Extract the [X, Y] coordinate from the center of the cell holding the provided text.  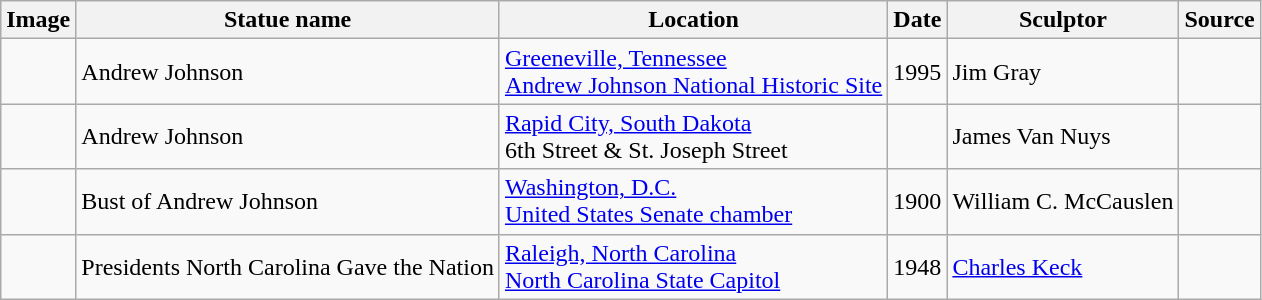
Presidents North Carolina Gave the Nation [288, 266]
James Van Nuys [1063, 136]
Greeneville, TennesseeAndrew Johnson National Historic Site [693, 72]
Raleigh, North CarolinaNorth Carolina State Capitol [693, 266]
Bust of Andrew Johnson [288, 202]
Charles Keck [1063, 266]
Source [1220, 20]
Sculptor [1063, 20]
Rapid City, South Dakota6th Street & St. Joseph Street [693, 136]
William C. McCauslen [1063, 202]
1995 [918, 72]
Location [693, 20]
1948 [918, 266]
Statue name [288, 20]
Image [38, 20]
Jim Gray [1063, 72]
Date [918, 20]
1900 [918, 202]
Washington, D.C.United States Senate chamber [693, 202]
